Provide the (x, y) coordinate of the cell's center where the given text is located.  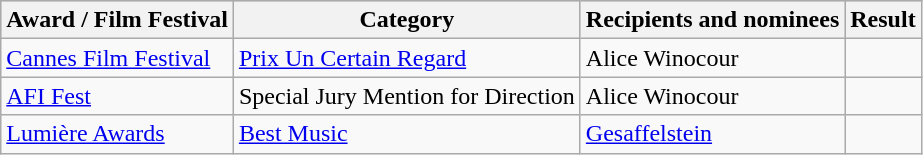
AFI Fest (118, 96)
Special Jury Mention for Direction (406, 96)
Gesaffelstein (712, 134)
Cannes Film Festival (118, 58)
Prix Un Certain Regard (406, 58)
Result (883, 20)
Lumière Awards (118, 134)
Award / Film Festival (118, 20)
Recipients and nominees (712, 20)
Category (406, 20)
Best Music (406, 134)
